Search for the cell housing the specified text and yield its (X, Y) center coordinate. 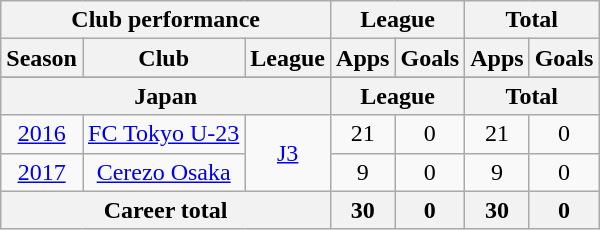
FC Tokyo U-23 (163, 134)
Career total (166, 210)
2017 (42, 172)
Japan (166, 96)
2016 (42, 134)
Season (42, 58)
Cerezo Osaka (163, 172)
J3 (288, 153)
Club performance (166, 20)
Club (163, 58)
